Provide the [X, Y] coordinate of the cell's center where the given text is located.  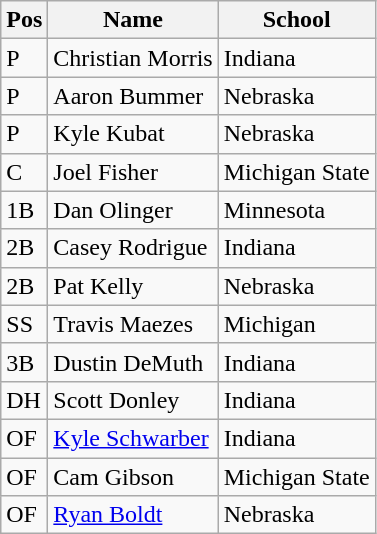
3B [24, 362]
Aaron Bummer [133, 96]
Cam Gibson [133, 477]
Christian Morris [133, 58]
Travis Maezes [133, 324]
Kyle Kubat [133, 134]
C [24, 172]
1B [24, 210]
Name [133, 20]
Ryan Boldt [133, 515]
Minnesota [296, 210]
Casey Rodrigue [133, 248]
Michigan [296, 324]
Joel Fisher [133, 172]
School [296, 20]
SS [24, 324]
Dan Olinger [133, 210]
Pat Kelly [133, 286]
Kyle Schwarber [133, 438]
DH [24, 400]
Dustin DeMuth [133, 362]
Pos [24, 20]
Scott Donley [133, 400]
